Identify which cell holds the provided text, then report its (X, Y) central coordinate. 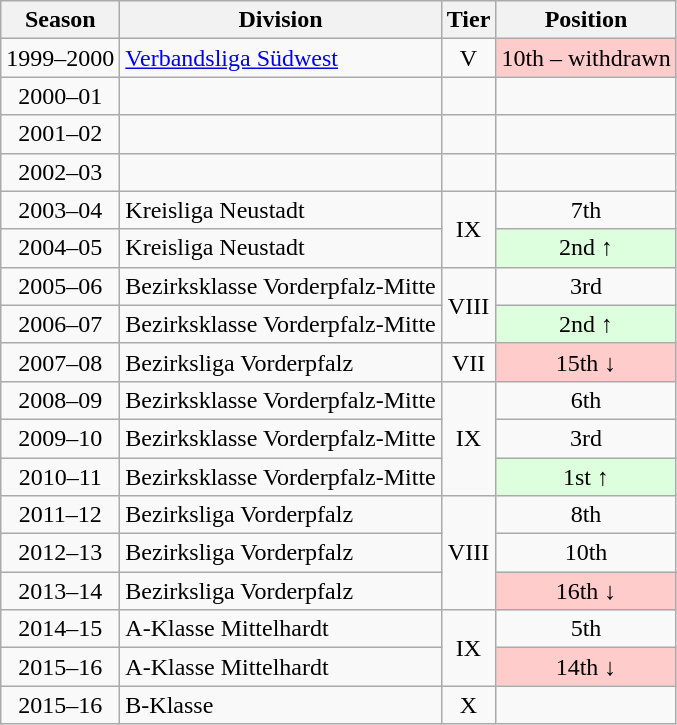
2008–09 (60, 400)
2001–02 (60, 134)
2005–06 (60, 286)
14th ↓ (586, 667)
2014–15 (60, 629)
Position (586, 20)
2004–05 (60, 248)
2011–12 (60, 515)
Tier (468, 20)
Verbandsliga Südwest (280, 58)
Division (280, 20)
V (468, 58)
Season (60, 20)
15th ↓ (586, 362)
8th (586, 515)
2007–08 (60, 362)
6th (586, 400)
2012–13 (60, 553)
7th (586, 210)
B-Klasse (280, 705)
5th (586, 629)
2000–01 (60, 96)
2006–07 (60, 324)
1st ↑ (586, 477)
1999–2000 (60, 58)
2002–03 (60, 172)
10th – withdrawn (586, 58)
2013–14 (60, 591)
10th (586, 553)
X (468, 705)
2009–10 (60, 438)
VII (468, 362)
2003–04 (60, 210)
16th ↓ (586, 591)
2010–11 (60, 477)
